Scan for the cell matching the given text and deliver its (X, Y) coordinate at center. 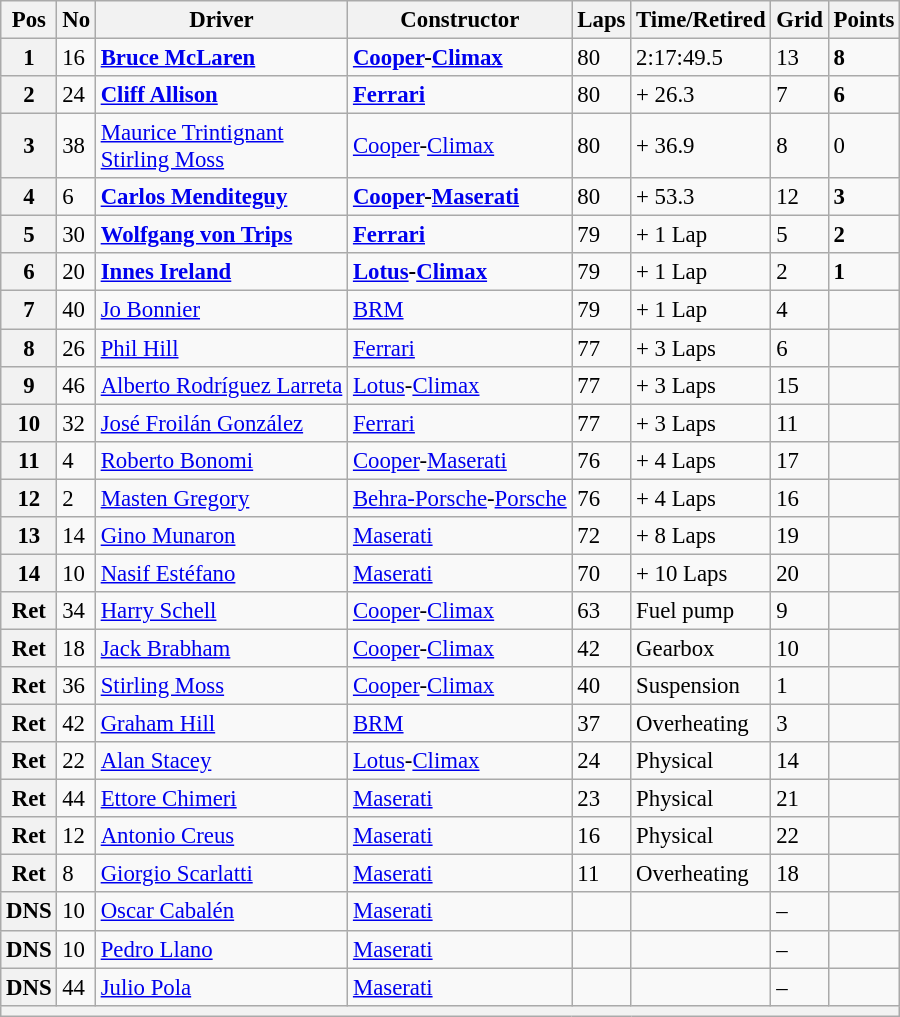
Harry Schell (221, 611)
+ 36.9 (701, 146)
Carlos Menditeguy (221, 197)
0 (864, 146)
Behra-Porsche-Porsche (460, 498)
Masten Gregory (221, 498)
Wolfgang von Trips (221, 235)
Points (864, 20)
Alberto Rodríguez Larreta (221, 385)
23 (602, 799)
72 (602, 536)
26 (76, 348)
Jack Brabham (221, 648)
32 (76, 423)
38 (76, 146)
15 (800, 385)
19 (800, 536)
Driver (221, 20)
José Froilán González (221, 423)
Gearbox (701, 648)
+ 53.3 (701, 197)
Cliff Allison (221, 95)
Fuel pump (701, 611)
17 (800, 460)
Innes Ireland (221, 273)
Ettore Chimeri (221, 799)
Laps (602, 20)
Bruce McLaren (221, 58)
Phil Hill (221, 348)
Alan Stacey (221, 761)
37 (602, 724)
Grid (800, 20)
+ 26.3 (701, 95)
Gino Munaron (221, 536)
Suspension (701, 686)
Time/Retired (701, 20)
Jo Bonnier (221, 310)
+ 10 Laps (701, 573)
No (76, 20)
34 (76, 611)
30 (76, 235)
Stirling Moss (221, 686)
21 (800, 799)
63 (602, 611)
Roberto Bonomi (221, 460)
+ 8 Laps (701, 536)
Julio Pola (221, 987)
Graham Hill (221, 724)
Antonio Creus (221, 836)
Constructor (460, 20)
Nasif Estéfano (221, 573)
Giorgio Scarlatti (221, 874)
Oscar Cabalén (221, 912)
46 (76, 385)
Pedro Llano (221, 949)
Pos (29, 20)
70 (602, 573)
36 (76, 686)
Maurice Trintignant Stirling Moss (221, 146)
2:17:49.5 (701, 58)
